Scan for the cell matching the given text and deliver its (X, Y) coordinate at center. 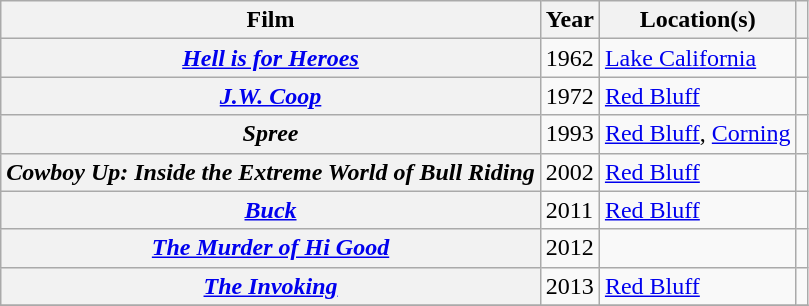
2012 (570, 248)
Spree (271, 134)
2011 (570, 210)
Hell is for Heroes (271, 58)
Location(s) (698, 20)
The Invoking (271, 286)
Lake California (698, 58)
Film (271, 20)
J.W. Coop (271, 96)
2002 (570, 172)
2013 (570, 286)
1993 (570, 134)
1972 (570, 96)
1962 (570, 58)
Buck (271, 210)
The Murder of Hi Good (271, 248)
Cowboy Up: Inside the Extreme World of Bull Riding (271, 172)
Year (570, 20)
Red Bluff, Corning (698, 134)
